From the cell containing the given text, extract its center point as [x, y] coordinate. 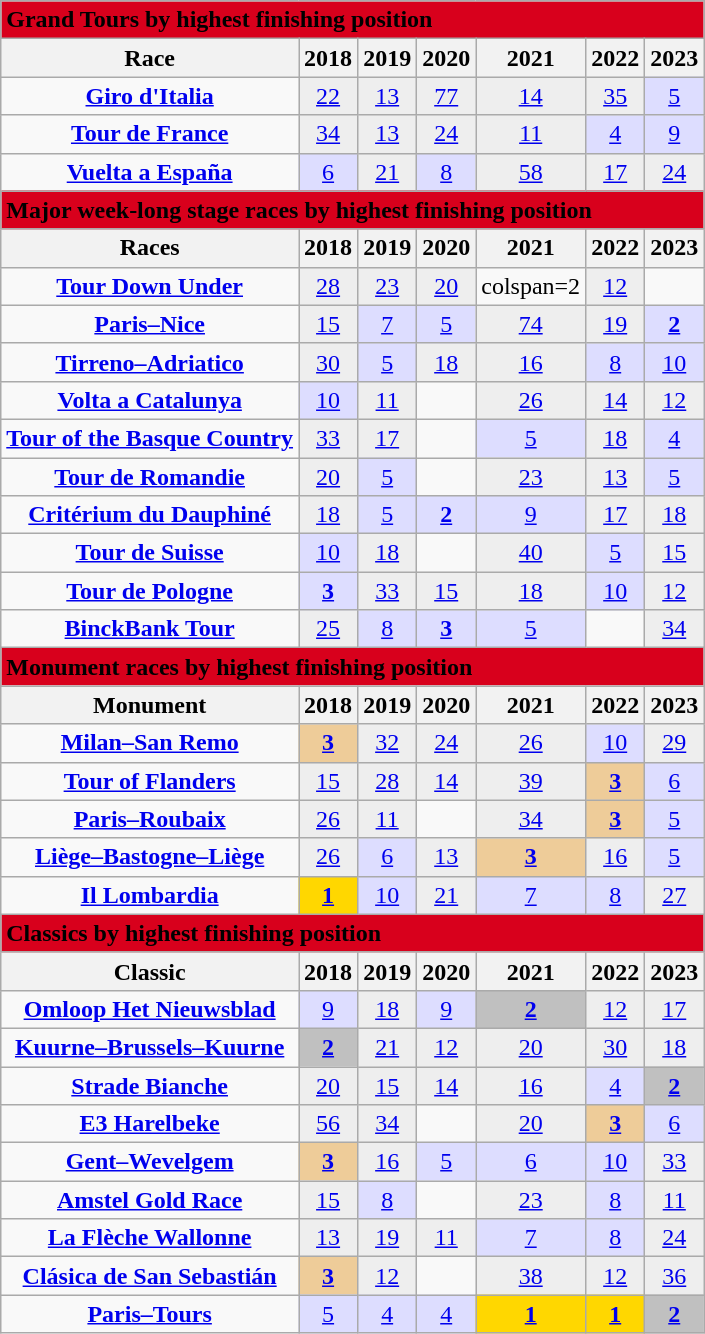
27 [674, 895]
Liège–Bastogne–Liège [150, 857]
35 [616, 96]
56 [328, 1124]
58 [531, 172]
Paris–Nice [150, 324]
Volta a Catalunya [150, 400]
40 [531, 553]
Il Lombardia [150, 895]
Vuelta a España [150, 172]
Grand Tours by highest finishing position [352, 20]
La Flèche Wallonne [150, 1238]
Tirreno–Adriatico [150, 362]
Paris–Tours [150, 1314]
Tour de Romandie [150, 477]
Major week-long stage races by highest finishing position [352, 210]
Paris–Roubaix [150, 819]
77 [446, 96]
Critérium du Dauphiné [150, 515]
Milan–San Remo [150, 743]
Clásica de San Sebastián [150, 1276]
Tour de Suisse [150, 553]
Tour de France [150, 134]
Tour Down Under [150, 286]
Tour of the Basque Country [150, 438]
Omloop Het Nieuwsblad [150, 1009]
BinckBank Tour [150, 629]
Kuurne–Brussels–Kuurne [150, 1047]
Monument [150, 705]
Monument races by highest finishing position [352, 667]
74 [531, 324]
32 [388, 743]
38 [531, 1276]
Races [150, 248]
Giro d'Italia [150, 96]
Classic [150, 971]
Tour de Pologne [150, 591]
36 [674, 1276]
colspan=2 [531, 286]
25 [328, 629]
Race [150, 58]
Classics by highest finishing position [352, 933]
Amstel Gold Race [150, 1200]
29 [674, 743]
Tour of Flanders [150, 781]
22 [328, 96]
Gent–Wevelgem [150, 1162]
39 [531, 781]
Strade Bianche [150, 1085]
E3 Harelbeke [150, 1124]
